Provide the [x, y] coordinate of the cell's center where the given text is located.  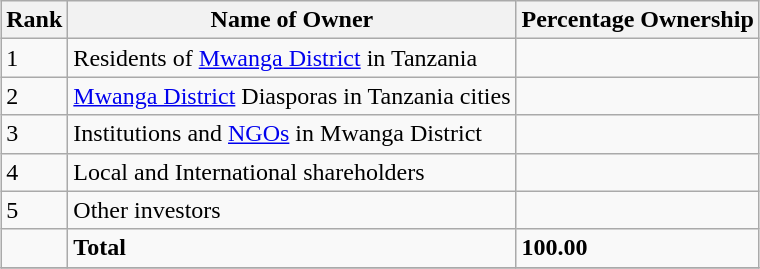
3 [34, 134]
5 [34, 210]
1 [34, 58]
Percentage Ownership [638, 20]
Residents of Mwanga District in Tanzania [292, 58]
2 [34, 96]
4 [34, 172]
Local and International shareholders [292, 172]
100.00 [638, 248]
Other investors [292, 210]
Mwanga District Diasporas in Tanzania cities [292, 96]
Total [292, 248]
Name of Owner [292, 20]
Institutions and NGOs in Mwanga District [292, 134]
Rank [34, 20]
